Pinpoint the cell where the given text exists, returning its [X, Y] midpoint coordinate. 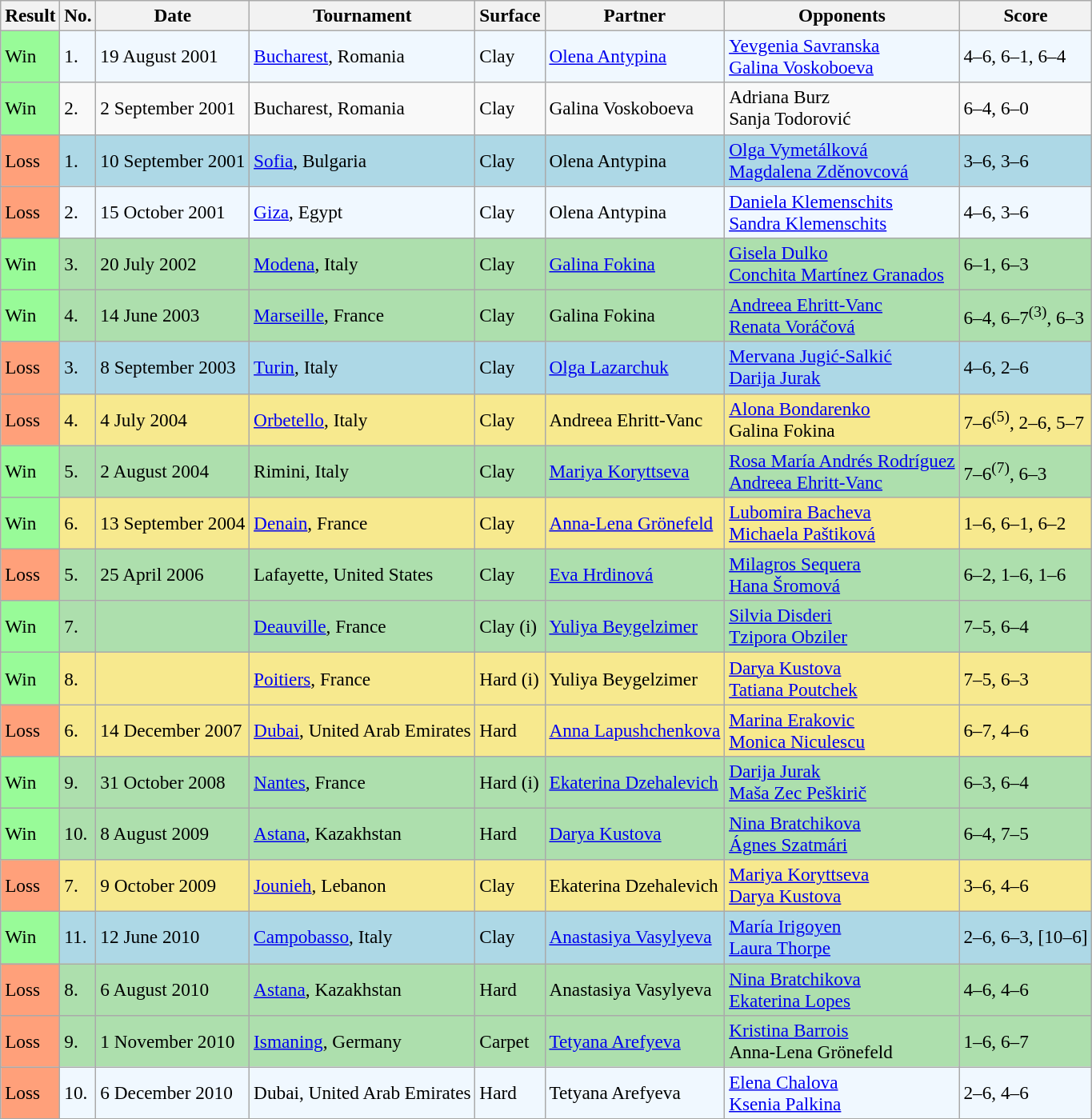
Carpet [510, 1041]
14 June 2003 [173, 315]
6–1, 6–3 [1026, 264]
Darya Kustova [635, 833]
Olga Lazarchuk [635, 368]
14 December 2007 [173, 729]
8 August 2009 [173, 833]
9 October 2009 [173, 886]
Kristina Barrois Anna-Lena Grönefeld [842, 1041]
Date [173, 15]
Yevgenia Savranska Galina Voskoboeva [842, 56]
3–6, 3–6 [1026, 160]
15 October 2001 [173, 211]
6–7, 4–6 [1026, 729]
Silvia Disderi Tzipora Obziler [842, 627]
12 June 2010 [173, 937]
Anna-Lena Grönefeld [635, 523]
6 August 2010 [173, 989]
Nantes, France [362, 782]
Lubomira Bacheva Michaela Paštiková [842, 523]
6–4, 6–0 [1026, 109]
Partner [635, 15]
8 September 2003 [173, 368]
Milagros Sequera Hana Šromová [842, 574]
Adriana Burz Sanja Todorović [842, 109]
Turin, Italy [362, 368]
13 September 2004 [173, 523]
Opponents [842, 15]
Tournament [362, 15]
Orbetello, Italy [362, 419]
25 April 2006 [173, 574]
Mervana Jugić-Salkić Darija Jurak [842, 368]
10 September 2001 [173, 160]
20 July 2002 [173, 264]
4–6, 6–1, 6–4 [1026, 56]
Score [1026, 15]
Olga Vymetálková Magdalena Zděnovcová [842, 160]
7–6(7), 6–3 [1026, 470]
Mariya Koryttseva Darya Kustova [842, 886]
Elena Chalova Ksenia Palkina [842, 1093]
Campobasso, Italy [362, 937]
Nina Bratchikova Ágnes Szatmári [842, 833]
Andreea Ehritt-Vanc [635, 419]
Surface [510, 15]
1–6, 6–1, 6–2 [1026, 523]
No. [78, 15]
19 August 2001 [173, 56]
2 August 2004 [173, 470]
4 July 2004 [173, 419]
7–5, 6–3 [1026, 678]
6–2, 1–6, 1–6 [1026, 574]
Darija Jurak Maša Zec Peškirič [842, 782]
Poitiers, France [362, 678]
4–6, 4–6 [1026, 989]
Eva Hrdinová [635, 574]
4–6, 3–6 [1026, 211]
Giza, Egypt [362, 211]
María Irigoyen Laura Thorpe [842, 937]
2–6, 6–3, [10–6] [1026, 937]
Clay (i) [510, 627]
Nina Bratchikova Ekaterina Lopes [842, 989]
Marseille, France [362, 315]
2–6, 4–6 [1026, 1093]
Alona Bondarenko Galina Fokina [842, 419]
Anna Lapushchenkova [635, 729]
Result [30, 15]
Denain, France [362, 523]
1–6, 6–7 [1026, 1041]
Rosa María Andrés Rodríguez Andreea Ehritt-Vanc [842, 470]
Gisela Dulko Conchita Martínez Granados [842, 264]
6 December 2010 [173, 1093]
Jounieh, Lebanon [362, 886]
6–4, 7–5 [1026, 833]
2 September 2001 [173, 109]
11. [78, 937]
7–5, 6–4 [1026, 627]
Sofia, Bulgaria [362, 160]
Marina Erakovic Monica Niculescu [842, 729]
Lafayette, United States [362, 574]
Andreea Ehritt-Vanc Renata Voráčová [842, 315]
Daniela Klemenschits Sandra Klemenschits [842, 211]
Rimini, Italy [362, 470]
31 October 2008 [173, 782]
Mariya Koryttseva [635, 470]
6–3, 6–4 [1026, 782]
Modena, Italy [362, 264]
Ismaning, Germany [362, 1041]
1 November 2010 [173, 1041]
Darya Kustova Tatiana Poutchek [842, 678]
3–6, 4–6 [1026, 886]
7–6(5), 2–6, 5–7 [1026, 419]
6–4, 6–7(3), 6–3 [1026, 315]
Galina Voskoboeva [635, 109]
4–6, 2–6 [1026, 368]
Deauville, France [362, 627]
